Detect which cell encompasses the target text, then output its (x, y) center coordinate. 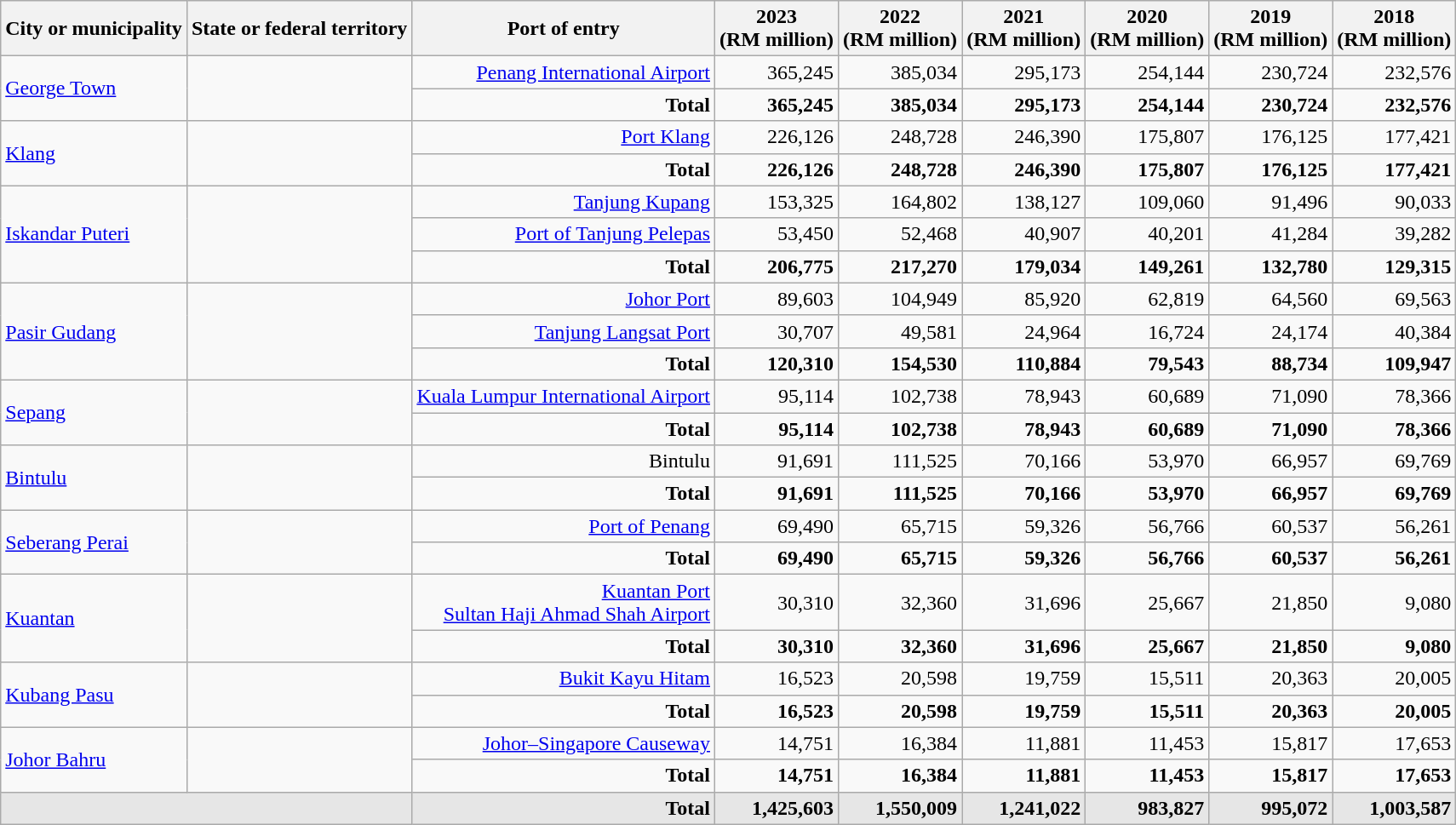
40,907 (1023, 234)
129,315 (1395, 266)
Kuala Lumpur International Airport (564, 396)
Penang International Airport (564, 72)
City or municipality (94, 29)
109,947 (1395, 364)
Sepang (94, 412)
2018(RM million) (1395, 29)
24,964 (1023, 331)
52,468 (901, 234)
91,496 (1270, 202)
Pasir Gudang (94, 331)
154,530 (901, 364)
104,949 (901, 299)
69,563 (1395, 299)
109,060 (1148, 202)
40,384 (1395, 331)
90,033 (1395, 202)
Tanjung Langsat Port (564, 331)
Johor Bahru (94, 759)
Bukit Kayu Hitam (564, 679)
Kubang Pasu (94, 695)
206,775 (777, 266)
Johor–Singapore Causeway (564, 743)
85,920 (1023, 299)
89,603 (777, 299)
49,581 (901, 331)
983,827 (1148, 808)
1,550,009 (901, 808)
Kuantan PortSultan Haji Ahmad Shah Airport (564, 603)
Port Klang (564, 137)
2019(RM million) (1270, 29)
62,819 (1148, 299)
Klang (94, 153)
39,282 (1395, 234)
State or federal territory (299, 29)
179,034 (1023, 266)
53,450 (777, 234)
Iskandar Puteri (94, 234)
40,201 (1148, 234)
Johor Port (564, 299)
2020(RM million) (1148, 29)
2021(RM million) (1023, 29)
64,560 (1270, 299)
1,425,603 (777, 808)
120,310 (777, 364)
79,543 (1148, 364)
Seberang Perai (94, 542)
Port of Tanjung Pelepas (564, 234)
2022(RM million) (901, 29)
Port of entry (564, 29)
217,270 (901, 266)
24,174 (1270, 331)
88,734 (1270, 364)
149,261 (1148, 266)
George Town (94, 89)
2023(RM million) (777, 29)
16,724 (1148, 331)
110,884 (1023, 364)
Port of Penang (564, 526)
138,127 (1023, 202)
Tanjung Kupang (564, 202)
132,780 (1270, 266)
995,072 (1270, 808)
30,707 (777, 331)
164,802 (901, 202)
41,284 (1270, 234)
1,241,022 (1023, 808)
153,325 (777, 202)
1,003,587 (1395, 808)
Kuantan (94, 618)
